From the cell containing the given text, extract its center point as (x, y) coordinate. 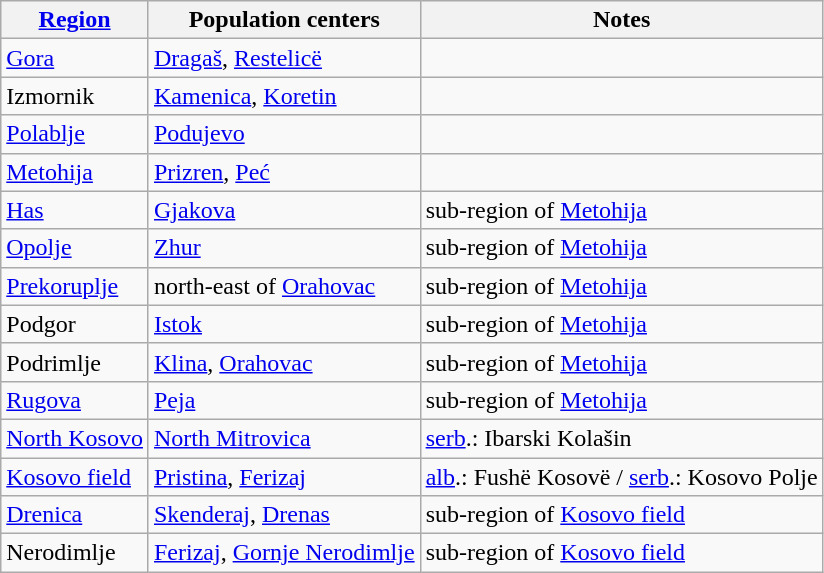
Kosovo field (75, 477)
Gjakova (284, 210)
Rugova (75, 400)
Kamenica, Koretin (284, 96)
Ferizaj, Gornje Nerodimlje (284, 553)
serb.: Ibarski Kolašin (622, 438)
Izmornik (75, 96)
Klina, Orahovac (284, 362)
Opolje (75, 248)
Podrimlje (75, 362)
North Kosovo (75, 438)
North Mitrovica (284, 438)
Podujevo (284, 134)
Nerodimlje (75, 553)
Region (75, 20)
Gora (75, 58)
Has (75, 210)
north-east of Orahovac (284, 286)
Zhur (284, 248)
Pristina, Ferizaj (284, 477)
Metohija (75, 172)
Podgor (75, 324)
Peja (284, 400)
Skenderaj, Drenas (284, 515)
Prekoruplje (75, 286)
Population centers (284, 20)
Polablje (75, 134)
Drenica (75, 515)
Prizren, Peć (284, 172)
Istok (284, 324)
Notes (622, 20)
alb.: Fushë Kosovë / serb.: Kosovo Polje (622, 477)
Dragaš, Restelicë (284, 58)
